Extract the (x, y) coordinate from the center of the cell holding the provided text.  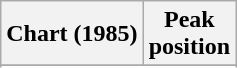
Peakposition (189, 34)
Chart (1985) (72, 34)
